Detect which cell encompasses the target text, then output its (X, Y) center coordinate. 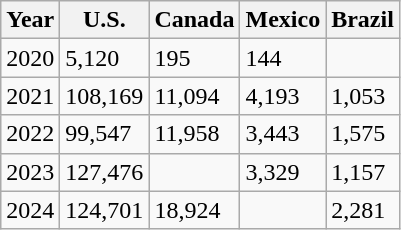
U.S. (104, 20)
Year (30, 20)
195 (194, 58)
4,193 (283, 96)
Mexico (283, 20)
11,958 (194, 134)
108,169 (104, 96)
2020 (30, 58)
99,547 (104, 134)
1,053 (363, 96)
124,701 (104, 210)
18,924 (194, 210)
127,476 (104, 172)
3,329 (283, 172)
2021 (30, 96)
Brazil (363, 20)
Canada (194, 20)
2023 (30, 172)
1,157 (363, 172)
1,575 (363, 134)
11,094 (194, 96)
3,443 (283, 134)
144 (283, 58)
5,120 (104, 58)
2,281 (363, 210)
2024 (30, 210)
2022 (30, 134)
